Determine the (x, y) coordinate at the center of the cell enclosing the given text.  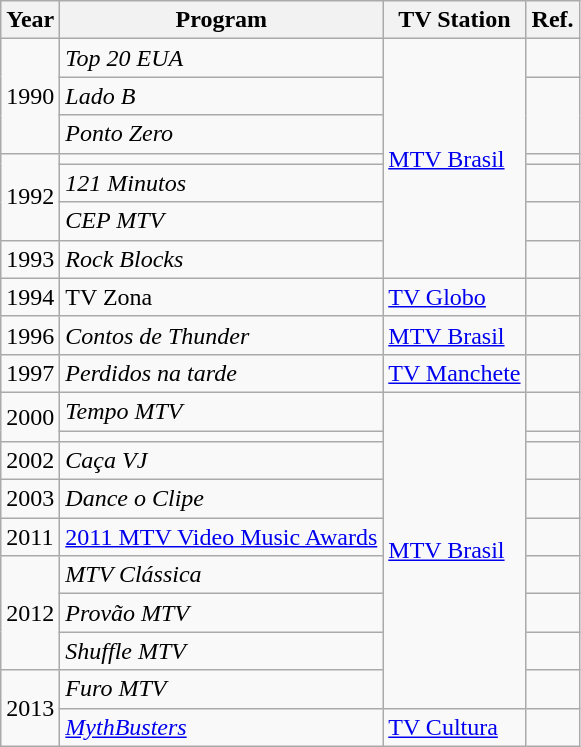
Furo MTV (222, 689)
1996 (30, 335)
Dance o Clipe (222, 499)
Lado B (222, 96)
TV Globo (454, 297)
Shuffle MTV (222, 651)
2011 MTV Video Music Awards (222, 537)
CEP MTV (222, 221)
1990 (30, 96)
2003 (30, 499)
Tempo MTV (222, 411)
Year (30, 20)
Contos de Thunder (222, 335)
Program (222, 20)
Ponto Zero (222, 134)
2002 (30, 461)
Provão MTV (222, 613)
MythBusters (222, 727)
1997 (30, 373)
TV Manchete (454, 373)
2000 (30, 416)
Rock Blocks (222, 259)
2012 (30, 613)
Top 20 EUA (222, 58)
1994 (30, 297)
Ref. (552, 20)
1992 (30, 196)
MTV Clássica (222, 575)
TV Cultura (454, 727)
Perdidos na tarde (222, 373)
Caça VJ (222, 461)
TV Zona (222, 297)
1993 (30, 259)
TV Station (454, 20)
2011 (30, 537)
121 Minutos (222, 183)
2013 (30, 708)
